For the text-containing cell, return its midpoint in [X, Y] coordinate format. 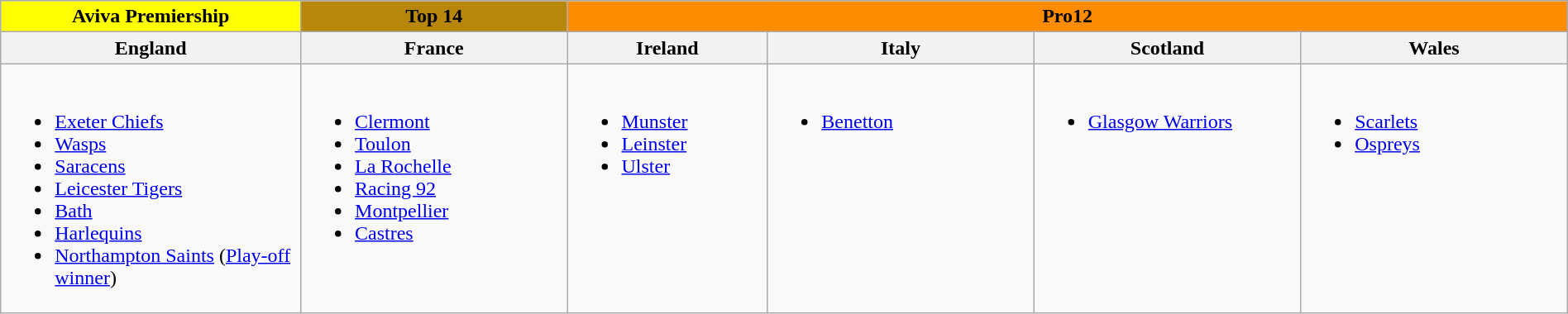
Italy [901, 48]
Pro12 [1067, 17]
Wales [1434, 48]
Top 14 [434, 17]
France [434, 48]
Aviva Premiership [151, 17]
MunsterLeinsterUlster [667, 188]
Glasgow Warriors [1167, 188]
ClermontToulonLa RochelleRacing 92MontpellierCastres [434, 188]
Benetton [901, 188]
Exeter ChiefsWaspsSaracensLeicester TigersBathHarlequinsNorthampton Saints (Play-off winner) [151, 188]
Scotland [1167, 48]
England [151, 48]
ScarletsOspreys [1434, 188]
Ireland [667, 48]
